Capture the cell that displays the provided text and extract its [x, y] central coordinate. 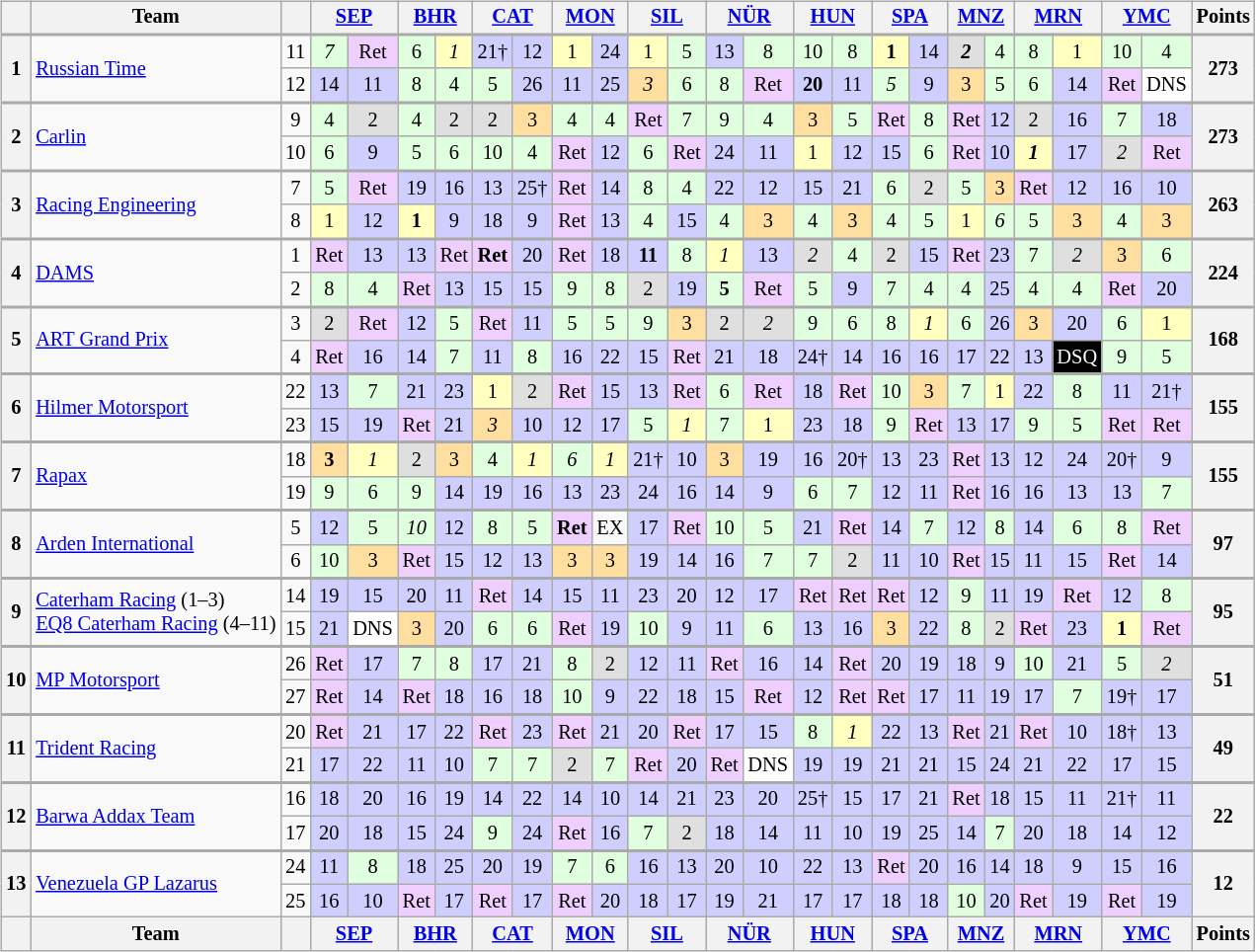
24† [813, 357]
Carlin [156, 136]
19† [1122, 697]
Russian Time [156, 69]
49 [1223, 749]
97 [1223, 545]
95 [1223, 612]
Arden International [156, 545]
224 [1223, 273]
DAMS [156, 273]
DSQ [1077, 357]
18† [1122, 731]
Racing Engineering [156, 205]
Rapax [156, 476]
ART Grand Prix [156, 340]
51 [1223, 679]
Venezuela GP Lazarus [156, 884]
Caterham Racing (1–3) EQ8 Caterham Racing (4–11) [156, 612]
MP Motorsport [156, 679]
27 [295, 697]
EX [610, 527]
Hilmer Motorsport [156, 409]
263 [1223, 205]
Barwa Addax Team [156, 816]
168 [1223, 340]
Trident Racing [156, 749]
